Identify which cell holds the provided text, then report its [X, Y] central coordinate. 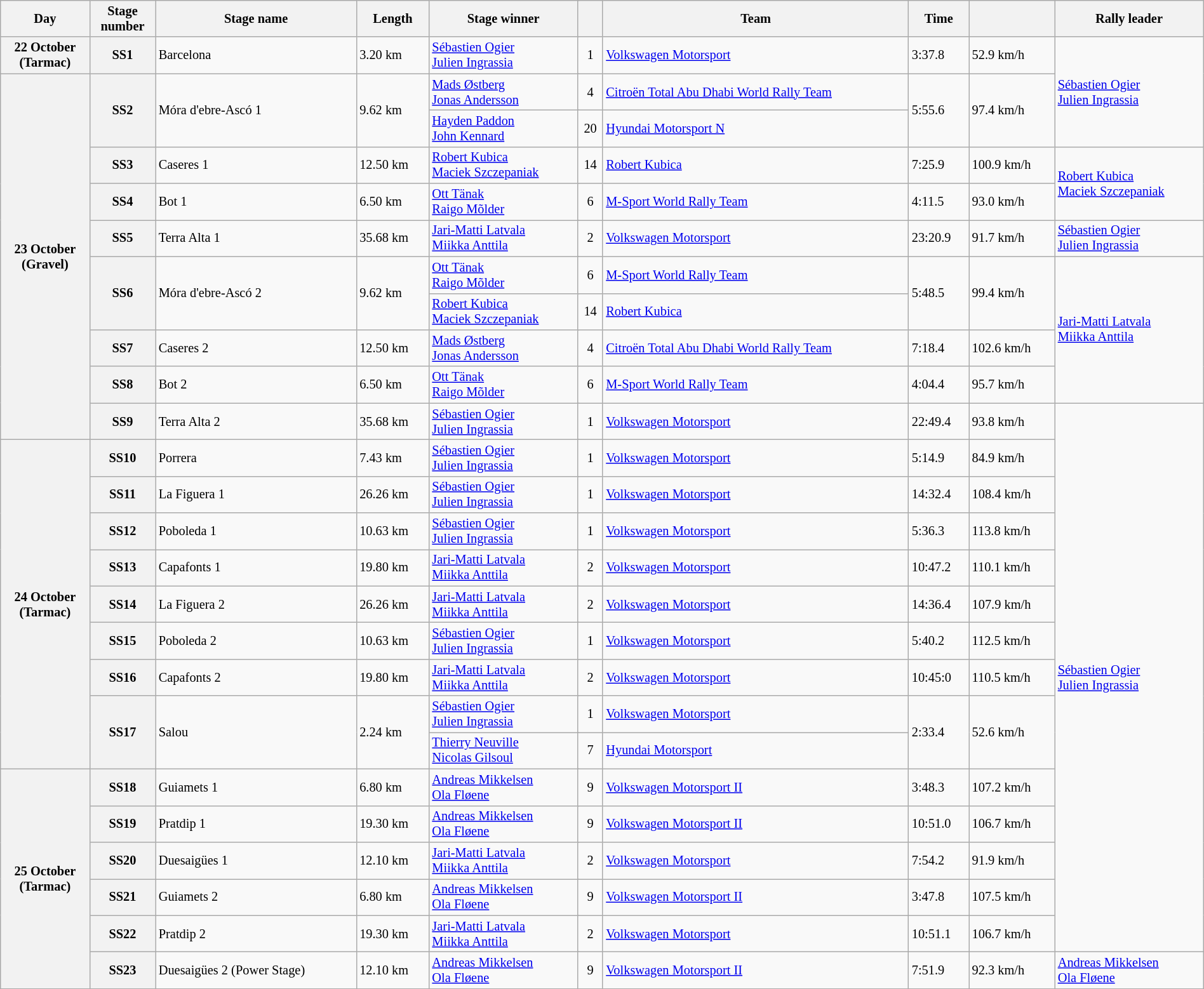
2:33.4 [939, 733]
23:20.9 [939, 238]
100.9 km/h [1012, 165]
108.4 km/h [1012, 494]
7:18.4 [939, 348]
3.20 km [392, 55]
Thierry Neuville Nicolas Gilsoul [504, 750]
SS20 [123, 860]
2.24 km [392, 733]
5:36.3 [939, 531]
95.7 km/h [1012, 385]
3:37.8 [939, 55]
SS6 [123, 293]
SS3 [123, 165]
Terra Alta 1 [256, 238]
Rally leader [1129, 18]
10:51.0 [939, 824]
107.5 km/h [1012, 897]
10:51.1 [939, 934]
92.3 km/h [1012, 970]
5:40.2 [939, 641]
SS8 [123, 385]
Bot 2 [256, 385]
5:48.5 [939, 293]
SS23 [123, 970]
SS4 [123, 202]
Poboleda 1 [256, 531]
24 October (Tarmac) [45, 604]
Hyundai Motorsport [756, 750]
SS15 [123, 641]
Pratdip 1 [256, 824]
25 October (Tarmac) [45, 879]
Hyundai Motorsport N [756, 128]
93.8 km/h [1012, 421]
Time [939, 18]
5:14.9 [939, 458]
4:11.5 [939, 202]
Day [45, 18]
Capafonts 2 [256, 677]
SS5 [123, 238]
7.43 km [392, 458]
52.9 km/h [1012, 55]
Stage winner [504, 18]
23 October (Gravel) [45, 256]
SS14 [123, 604]
SS19 [123, 824]
112.5 km/h [1012, 641]
SS22 [123, 934]
Barcelona [256, 55]
Móra d'ebre-Ascó 2 [256, 293]
Móra d'ebre-Ascó 1 [256, 110]
3:47.8 [939, 897]
4:04.4 [939, 385]
91.7 km/h [1012, 238]
Poboleda 2 [256, 641]
10:45:0 [939, 677]
113.8 km/h [1012, 531]
93.0 km/h [1012, 202]
Terra Alta 2 [256, 421]
Bot 1 [256, 202]
Guiamets 1 [256, 787]
14:36.4 [939, 604]
7:51.9 [939, 970]
5:55.6 [939, 110]
3:48.3 [939, 787]
SS13 [123, 568]
Porrera [256, 458]
20 [591, 128]
Stagenumber [123, 18]
Length [392, 18]
22 October (Tarmac) [45, 55]
Salou [256, 733]
Caseres 2 [256, 348]
Capafonts 1 [256, 568]
14:32.4 [939, 494]
SS21 [123, 897]
Caseres 1 [256, 165]
7 [591, 750]
Pratdip 2 [256, 934]
22:49.4 [939, 421]
10:47.2 [939, 568]
99.4 km/h [1012, 293]
SS1 [123, 55]
Stage name [256, 18]
SS12 [123, 531]
107.2 km/h [1012, 787]
Duesaigües 1 [256, 860]
SS2 [123, 110]
Hayden Paddon John Kennard [504, 128]
97.4 km/h [1012, 110]
52.6 km/h [1012, 733]
7:25.9 [939, 165]
SS11 [123, 494]
SS9 [123, 421]
SS16 [123, 677]
110.1 km/h [1012, 568]
SS7 [123, 348]
La Figuera 2 [256, 604]
La Figuera 1 [256, 494]
91.9 km/h [1012, 860]
107.9 km/h [1012, 604]
SS10 [123, 458]
102.6 km/h [1012, 348]
Team [756, 18]
SS18 [123, 787]
Duesaigües 2 (Power Stage) [256, 970]
7:54.2 [939, 860]
Guiamets 2 [256, 897]
110.5 km/h [1012, 677]
SS17 [123, 733]
84.9 km/h [1012, 458]
